Scan for the cell matching the given text and deliver its (X, Y) coordinate at center. 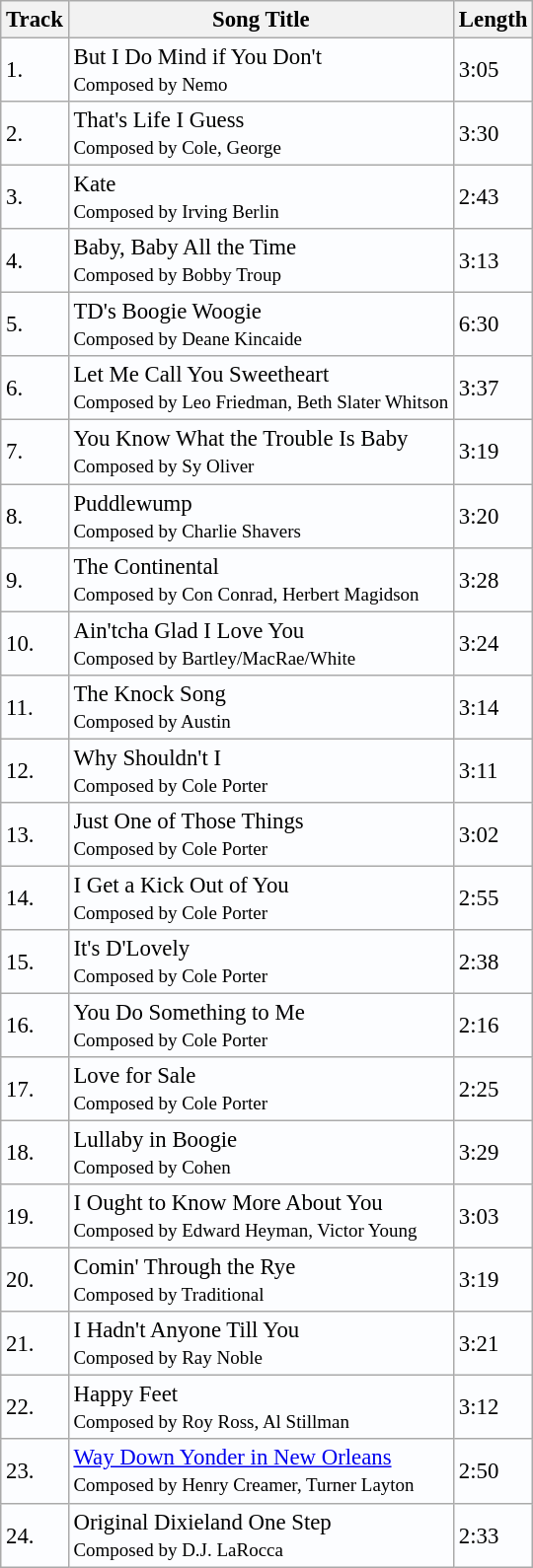
2:33 (494, 1534)
That's Life I Guess Composed by Cole, George (261, 134)
TD's Boogie Woogie Composed by Deane Kincaide (261, 325)
Kate Composed by Irving Berlin (261, 197)
3:11 (494, 771)
3:24 (494, 643)
10. (35, 643)
You Know What the Trouble Is BabyComposed by Sy Oliver (261, 452)
3:03 (494, 1217)
7. (35, 452)
But I Do Mind if You Don't Composed by Nemo (261, 71)
I Ought to Know More About You Composed by Edward Heyman, Victor Young (261, 1217)
3:30 (494, 134)
3:12 (494, 1408)
The Continental Composed by Con Conrad, Herbert Magidson (261, 580)
22. (35, 1408)
I Get a Kick Out of You Composed by Cole Porter (261, 897)
2:50 (494, 1471)
17. (35, 1089)
9. (35, 580)
2:38 (494, 962)
19. (35, 1217)
3:13 (494, 260)
20. (35, 1280)
Love for Sale Composed by Cole Porter (261, 1089)
6. (35, 389)
3:29 (494, 1154)
Let Me Call You Sweetheart Composed by Leo Friedman, Beth Slater Whitson (261, 389)
1. (35, 71)
Just One of Those Things Composed by Cole Porter (261, 834)
2:16 (494, 1026)
3:05 (494, 71)
It's D'Lovely Composed by Cole Porter (261, 962)
15. (35, 962)
4. (35, 260)
3:14 (494, 706)
Puddlewump Composed by Charlie Shavers (261, 517)
Comin' Through the Rye Composed by Traditional (261, 1280)
2:25 (494, 1089)
3:20 (494, 517)
I Hadn't Anyone Till You Composed by Ray Noble (261, 1343)
3:37 (494, 389)
8. (35, 517)
3:21 (494, 1343)
6:30 (494, 325)
You Do Something to Me Composed by Cole Porter (261, 1026)
5. (35, 325)
Baby, Baby All the Time Composed by Bobby Troup (261, 260)
16. (35, 1026)
Original Dixieland One Step Composed by D.J. LaRocca (261, 1534)
13. (35, 834)
23. (35, 1471)
Lullaby in Boogie Composed by Cohen (261, 1154)
24. (35, 1534)
2:43 (494, 197)
Song Title (261, 20)
2:55 (494, 897)
Why Shouldn't I Composed by Cole Porter (261, 771)
12. (35, 771)
The Knock Song Composed by Austin (261, 706)
Track (35, 20)
Happy Feet Composed by Roy Ross, Al Stillman (261, 1408)
Way Down Yonder in New Orleans Composed by Henry Creamer, Turner Layton (261, 1471)
Length (494, 20)
3. (35, 197)
3:28 (494, 580)
11. (35, 706)
3:02 (494, 834)
21. (35, 1343)
Ain'tcha Glad I Love You Composed by Bartley/MacRae/White (261, 643)
18. (35, 1154)
2. (35, 134)
14. (35, 897)
